For the text-containing cell, return its midpoint in [x, y] coordinate format. 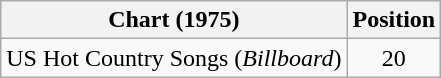
Chart (1975) [174, 20]
US Hot Country Songs (Billboard) [174, 58]
20 [394, 58]
Position [394, 20]
